Scan for the cell matching the given text and deliver its [X, Y] coordinate at center. 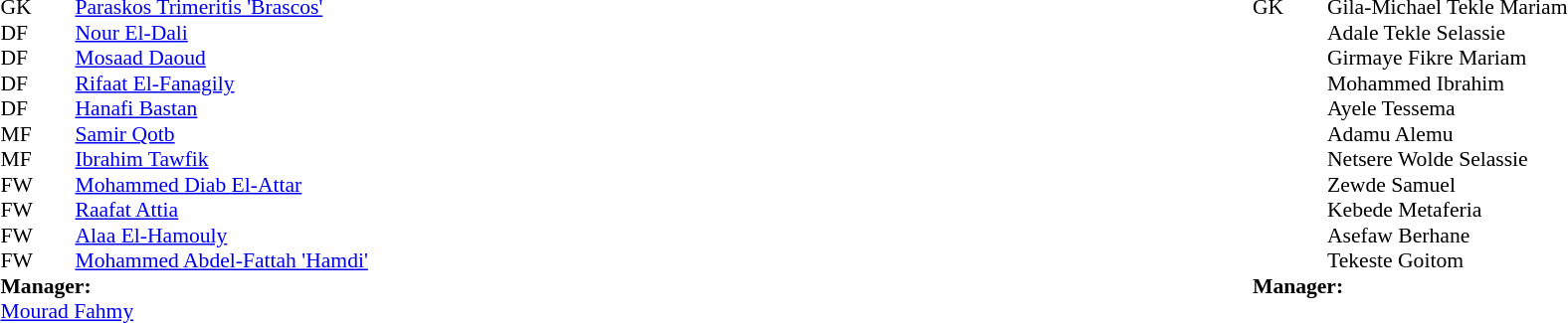
Asefaw Berhane [1447, 236]
Adale Tekle Selassie [1447, 33]
Mosaad Daoud [222, 59]
Ayele Tessema [1447, 108]
Tekeste Goitom [1447, 261]
Samir Qotb [222, 134]
Kebede Metaferia [1447, 210]
Rifaat El-Fanagily [222, 83]
Nour El-Dali [222, 33]
Mohammed Abdel-Fattah 'Hamdi' [222, 261]
Alaa El-Hamouly [222, 236]
Girmaye Fikre Mariam [1447, 59]
Adamu Alemu [1447, 134]
Ibrahim Tawfik [222, 160]
Mohammed Ibrahim [1447, 83]
Mohammed Diab El-Attar [222, 185]
Netsere Wolde Selassie [1447, 160]
Zewde Samuel [1447, 185]
Hanafi Bastan [222, 108]
Raafat Attia [222, 210]
